Locate the cell with the specified text and output its (X, Y) center coordinate. 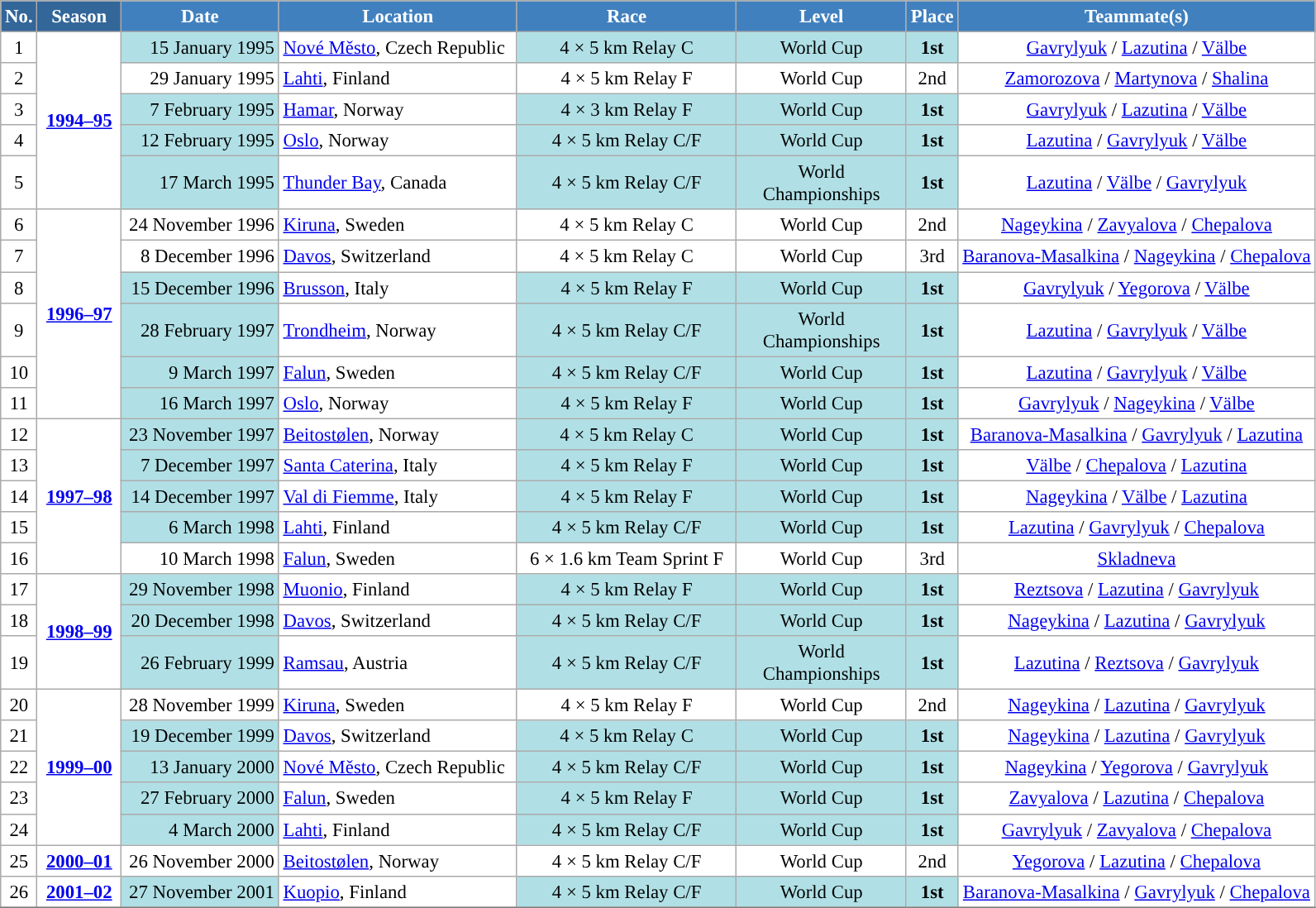
5 (19, 184)
Kuopio, Finland (398, 891)
Nageykina / Yegorova / Gavrylyuk (1137, 767)
1 (19, 48)
10 March 1998 (200, 558)
Val di Fiemme, Italy (398, 496)
11 (19, 403)
28 February 1997 (200, 329)
27 November 2001 (200, 891)
Santa Caterina, Italy (398, 466)
26 (19, 891)
Zavyalova / Lazutina / Chepalova (1137, 799)
29 January 1995 (200, 79)
4 (19, 141)
2001–02 (79, 891)
25 (19, 861)
10 (19, 372)
Trondheim, Norway (398, 329)
18 (19, 621)
Muonio, Finland (398, 590)
Ramsau, Austria (398, 663)
21 (19, 736)
7 (19, 256)
20 (19, 705)
7 December 1997 (200, 466)
20 December 1998 (200, 621)
7 February 1995 (200, 110)
13 January 2000 (200, 767)
Date (200, 17)
1996–97 (79, 314)
Baranova-Masalkina / Gavrylyuk / Lazutina (1137, 434)
Thunder Bay, Canada (398, 184)
4 March 2000 (200, 829)
24 November 1996 (200, 226)
Hamar, Norway (398, 110)
28 November 1999 (200, 705)
Place (932, 17)
2000–01 (79, 861)
Nageykina / Zavyalova / Chepalova (1137, 226)
Lazutina / Reztsova / Gavrylyuk (1137, 663)
Gavrylyuk / Zavyalova / Chepalova (1137, 829)
12 (19, 434)
16 (19, 558)
26 February 1999 (200, 663)
14 December 1997 (200, 496)
Lazutina / Gavrylyuk / Chepalova (1137, 528)
Season (79, 17)
1997–98 (79, 496)
9 (19, 329)
9 March 1997 (200, 372)
19 December 1999 (200, 736)
23 November 1997 (200, 434)
6 (19, 226)
8 December 1996 (200, 256)
Baranova-Masalkina / Gavrylyuk / Chepalova (1137, 891)
Nageykina / Välbe / Lazutina (1137, 496)
8 (19, 288)
24 (19, 829)
Baranova-Masalkina / Nageykina / Chepalova (1137, 256)
Gavrylyuk / Yegorova / Välbe (1137, 288)
12 February 1995 (200, 141)
6 March 1998 (200, 528)
29 November 1998 (200, 590)
16 March 1997 (200, 403)
19 (19, 663)
22 (19, 767)
Brusson, Italy (398, 288)
2 (19, 79)
Location (398, 17)
No. (19, 17)
15 December 1996 (200, 288)
Race (627, 17)
Skladneva (1137, 558)
1998–99 (79, 632)
1999–00 (79, 767)
4 × 3 km Relay F (627, 110)
23 (19, 799)
Yegorova / Lazutina / Chepalova (1137, 861)
15 January 1995 (200, 48)
14 (19, 496)
Reztsova / Lazutina / Gavrylyuk (1137, 590)
Gavrylyuk / Nageykina / Välbe (1137, 403)
17 (19, 590)
Teammate(s) (1137, 17)
15 (19, 528)
1994–95 (79, 121)
Level (822, 17)
26 November 2000 (200, 861)
17 March 1995 (200, 184)
13 (19, 466)
Lazutina / Välbe / Gavrylyuk (1137, 184)
3 (19, 110)
Zamorozova / Martynova / Shalina (1137, 79)
27 February 2000 (200, 799)
6 × 1.6 km Team Sprint F (627, 558)
Välbe / Chepalova / Lazutina (1137, 466)
